For the text-containing cell, return its midpoint in (X, Y) coordinate format. 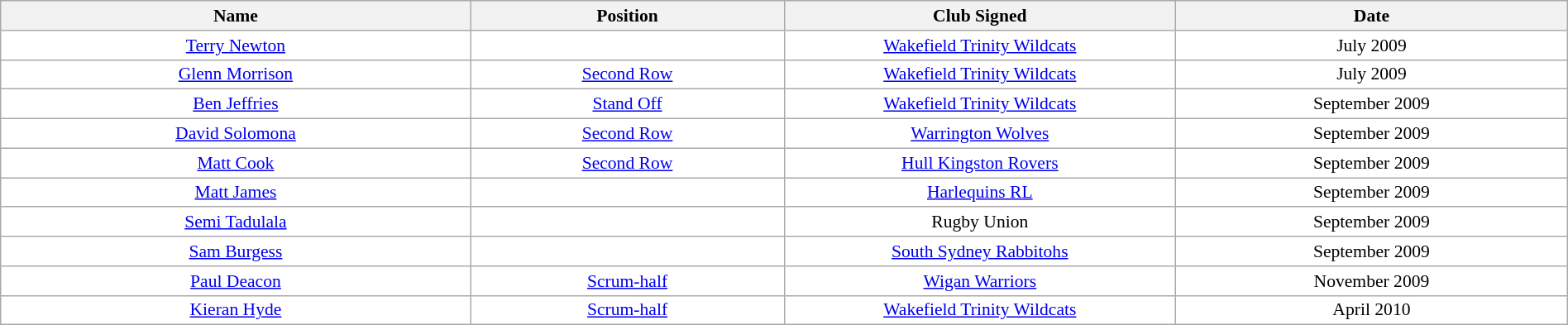
David Solomona (236, 134)
Warrington Wolves (980, 134)
Matt James (236, 193)
Wigan Warriors (980, 281)
Club Signed (980, 16)
Harlequins RL (980, 193)
Position (627, 16)
Paul Deacon (236, 281)
Kieran Hyde (236, 310)
Terry Newton (236, 45)
Hull Kingston Rovers (980, 163)
Semi Tadulala (236, 222)
Ben Jeffries (236, 104)
Stand Off (627, 104)
November 2009 (1372, 281)
Sam Burgess (236, 251)
Name (236, 16)
Rugby Union (980, 222)
April 2010 (1372, 310)
Matt Cook (236, 163)
Date (1372, 16)
Glenn Morrison (236, 74)
South Sydney Rabbitohs (980, 251)
